Determine the [x, y] coordinate at the center of the cell enclosing the given text.  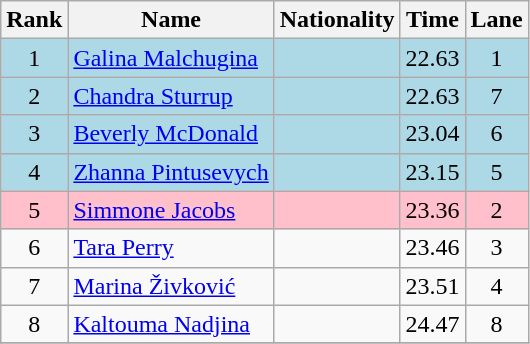
23.15 [432, 172]
Marina Živković [171, 286]
Tara Perry [171, 248]
Galina Malchugina [171, 58]
Simmone Jacobs [171, 210]
23.36 [432, 210]
Rank [34, 20]
24.47 [432, 324]
Chandra Sturrup [171, 96]
Nationality [337, 20]
Time [432, 20]
23.51 [432, 286]
Kaltouma Nadjina [171, 324]
Lane [496, 20]
23.46 [432, 248]
Zhanna Pintusevych [171, 172]
23.04 [432, 134]
Beverly McDonald [171, 134]
Name [171, 20]
